For the text-containing cell, return its midpoint in [x, y] coordinate format. 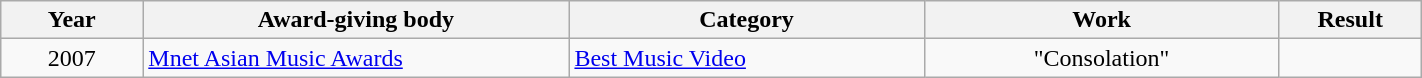
2007 [72, 58]
Result [1350, 20]
Mnet Asian Music Awards [356, 58]
Best Music Video [746, 58]
Category [746, 20]
Year [72, 20]
Work [1102, 20]
Award-giving body [356, 20]
"Consolation" [1102, 58]
